For the text-containing cell, return its midpoint in [x, y] coordinate format. 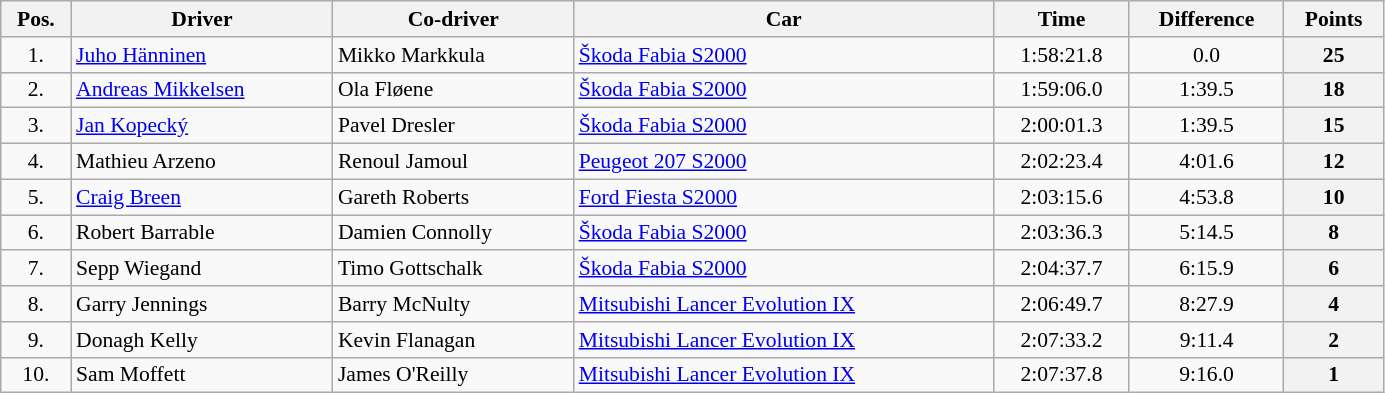
Kevin Flanagan [454, 340]
1:58:21.8 [1062, 55]
Ford Fiesta S2000 [784, 197]
Andreas Mikkelsen [202, 90]
18 [1334, 90]
Barry McNulty [454, 304]
6. [36, 233]
15 [1334, 126]
12 [1334, 162]
2. [36, 90]
4:01.6 [1206, 162]
4 [1334, 304]
0.0 [1206, 55]
Points [1334, 19]
4:53.8 [1206, 197]
Mikko Markkula [454, 55]
9:11.4 [1206, 340]
2:04:37.7 [1062, 269]
9:16.0 [1206, 375]
8 [1334, 233]
Robert Barrable [202, 233]
Co-driver [454, 19]
2:03:36.3 [1062, 233]
2:07:37.8 [1062, 375]
Driver [202, 19]
Pos. [36, 19]
8:27.9 [1206, 304]
Peugeot 207 S2000 [784, 162]
2:03:15.6 [1062, 197]
Sam Moffett [202, 375]
2 [1334, 340]
Craig Breen [202, 197]
Ola Fløene [454, 90]
9. [36, 340]
5:14.5 [1206, 233]
Sepp Wiegand [202, 269]
10 [1334, 197]
1:59:06.0 [1062, 90]
Pavel Dresler [454, 126]
6 [1334, 269]
2:02:23.4 [1062, 162]
Gareth Roberts [454, 197]
Renoul Jamoul [454, 162]
10. [36, 375]
1 [1334, 375]
James O'Reilly [454, 375]
Car [784, 19]
1. [36, 55]
2:00:01.3 [1062, 126]
3. [36, 126]
Difference [1206, 19]
Juho Hänninen [202, 55]
Garry Jennings [202, 304]
4. [36, 162]
25 [1334, 55]
6:15.9 [1206, 269]
2:06:49.7 [1062, 304]
Timo Gottschalk [454, 269]
Donagh Kelly [202, 340]
8. [36, 304]
Jan Kopecký [202, 126]
2:07:33.2 [1062, 340]
Damien Connolly [454, 233]
Time [1062, 19]
Mathieu Arzeno [202, 162]
5. [36, 197]
7. [36, 269]
